Locate the cell with the specified text and output its [x, y] center coordinate. 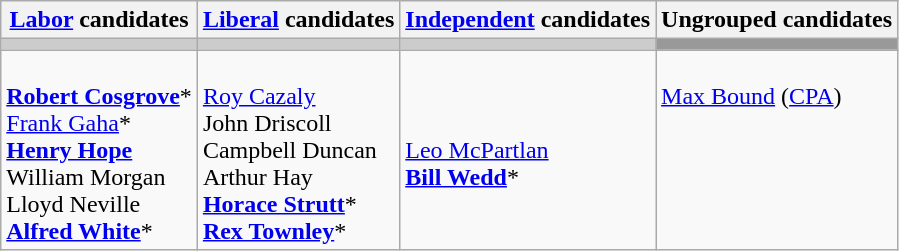
Roy Cazaly John Driscoll Campbell Duncan Arthur Hay Horace Strutt* Rex Townley* [298, 150]
Ungrouped candidates [777, 20]
Robert Cosgrove* Frank Gaha* Henry Hope William Morgan Lloyd Neville Alfred White* [100, 150]
Independent candidates [528, 20]
Max Bound (CPA) [777, 150]
Labor candidates [100, 20]
Liberal candidates [298, 20]
Leo McPartlan Bill Wedd* [528, 150]
